Return the (X, Y) coordinate for the center point of the cell that contains the specified text.  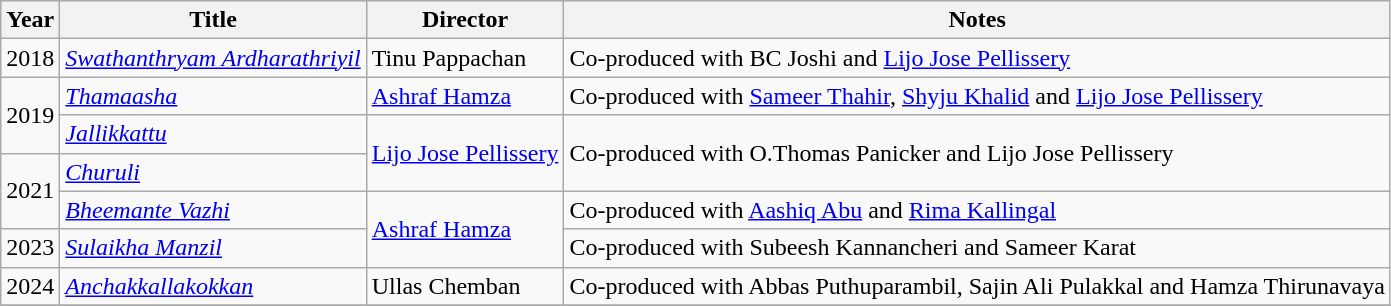
Anchakkallakokkan (213, 286)
Tinu Pappachan (465, 58)
Co-produced with Subeesh Kannancheri and Sameer Karat (977, 248)
2019 (30, 115)
Jallikkattu (213, 134)
Director (465, 20)
Co-produced with Sameer Thahir, Shyju Khalid and Lijo Jose Pellissery (977, 96)
Co-produced with Abbas Puthuparambil, Sajin Ali Pulakkal and Hamza Thirunavaya (977, 286)
Ullas Chemban (465, 286)
Bheemante Vazhi (213, 210)
Co-produced with O.Thomas Panicker and Lijo Jose Pellissery (977, 153)
Title (213, 20)
Co-produced with Aashiq Abu and Rima Kallingal (977, 210)
Year (30, 20)
2018 (30, 58)
2023 (30, 248)
Sulaikha Manzil (213, 248)
Thamaasha (213, 96)
Swathanthryam Ardharathriyil (213, 58)
2024 (30, 286)
Co-produced with BC Joshi and Lijo Jose Pellissery (977, 58)
Churuli (213, 172)
2021 (30, 191)
Notes (977, 20)
Lijo Jose Pellissery (465, 153)
